Find where the given text appears and provide that cell's center as (X, Y) coordinate. 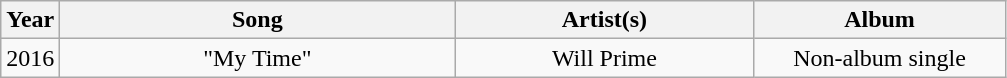
Will Prime (604, 58)
"My Time" (258, 58)
Artist(s) (604, 20)
2016 (30, 58)
Year (30, 20)
Album (880, 20)
Non-album single (880, 58)
Song (258, 20)
